Output the (X, Y) coordinate of the center of the cell containing the given text.  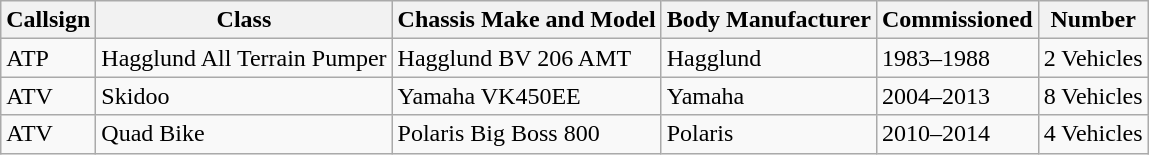
2010–2014 (957, 134)
Chassis Make and Model (526, 20)
Yamaha (768, 96)
Polaris Big Boss 800 (526, 134)
Callsign (48, 20)
Hagglund (768, 58)
Number (1093, 20)
Class (244, 20)
Body Manufacturer (768, 20)
Polaris (768, 134)
ATP (48, 58)
4 Vehicles (1093, 134)
8 Vehicles (1093, 96)
Quad Bike (244, 134)
Yamaha VK450EE (526, 96)
Hagglund All Terrain Pumper (244, 58)
1983–1988 (957, 58)
Commissioned (957, 20)
2 Vehicles (1093, 58)
2004–2013 (957, 96)
Hagglund BV 206 AMT (526, 58)
Skidoo (244, 96)
